Pinpoint the cell where the given text exists, returning its [x, y] midpoint coordinate. 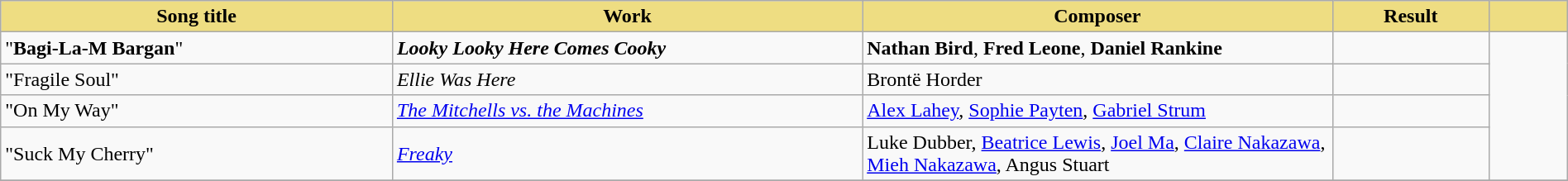
Ellie Was Here [627, 79]
Composer [1097, 17]
Brontë Horder [1097, 79]
The Mitchells vs. the Machines [627, 111]
Nathan Bird, Fred Leone, Daniel Rankine [1097, 48]
Work [627, 17]
"Bagi-La-M Bargan" [197, 48]
Freaky [627, 154]
Luke Dubber, Beatrice Lewis, Joel Ma, Claire Nakazawa, Mieh Nakazawa, Angus Stuart [1097, 154]
Alex Lahey, Sophie Payten, Gabriel Strum [1097, 111]
"Suck My Cherry" [197, 154]
"Fragile Soul" [197, 79]
Song title [197, 17]
"On My Way" [197, 111]
Result [1411, 17]
Looky Looky Here Comes Cooky [627, 48]
